Find where the given text appears and provide that cell's center as (x, y) coordinate. 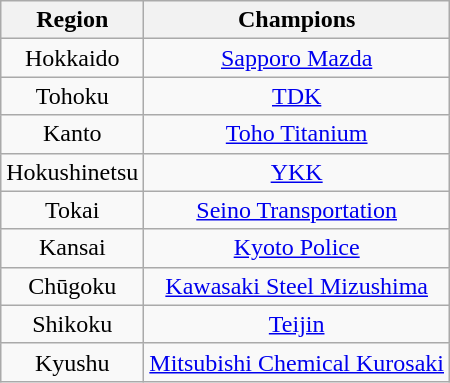
Tokai (72, 210)
Shikoku (72, 324)
Seino Transportation (297, 210)
Hokushinetsu (72, 172)
Kanto (72, 134)
Region (72, 20)
TDK (297, 96)
Teijin (297, 324)
Chūgoku (72, 286)
Tohoku (72, 96)
Champions (297, 20)
Toho Titanium (297, 134)
Sapporo Mazda (297, 58)
YKK (297, 172)
Kawasaki Steel Mizushima (297, 286)
Mitsubishi Chemical Kurosaki (297, 362)
Hokkaido (72, 58)
Kansai (72, 248)
Kyushu (72, 362)
Kyoto Police (297, 248)
